Return the [X, Y] coordinate for the center point of the cell that contains the specified text.  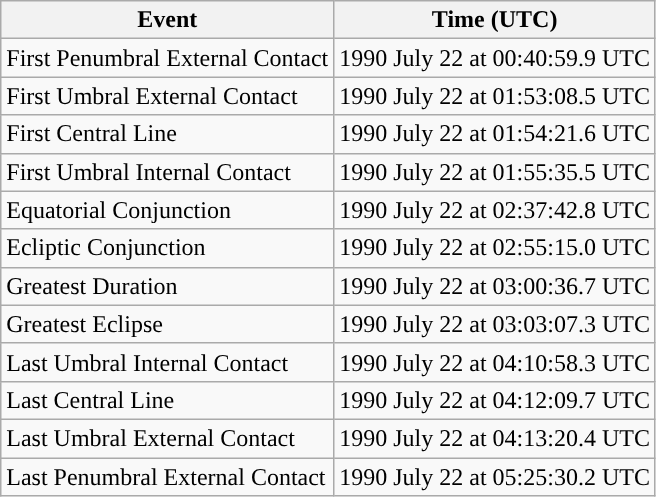
1990 July 22 at 00:40:59.9 UTC [495, 58]
Last Umbral Internal Contact [168, 362]
Equatorial Conjunction [168, 210]
1990 July 22 at 05:25:30.2 UTC [495, 477]
First Central Line [168, 134]
First Penumbral External Contact [168, 58]
Last Umbral External Contact [168, 438]
1990 July 22 at 04:12:09.7 UTC [495, 400]
1990 July 22 at 02:55:15.0 UTC [495, 248]
1990 July 22 at 01:55:35.5 UTC [495, 172]
1990 July 22 at 03:00:36.7 UTC [495, 286]
Ecliptic Conjunction [168, 248]
1990 July 22 at 04:10:58.3 UTC [495, 362]
First Umbral Internal Contact [168, 172]
1990 July 22 at 04:13:20.4 UTC [495, 438]
Time (UTC) [495, 20]
1990 July 22 at 01:53:08.5 UTC [495, 96]
Greatest Eclipse [168, 324]
1990 July 22 at 01:54:21.6 UTC [495, 134]
1990 July 22 at 02:37:42.8 UTC [495, 210]
Last Central Line [168, 400]
Event [168, 20]
First Umbral External Contact [168, 96]
Last Penumbral External Contact [168, 477]
Greatest Duration [168, 286]
1990 July 22 at 03:03:07.3 UTC [495, 324]
